From the cell containing the given text, extract its center point as (x, y) coordinate. 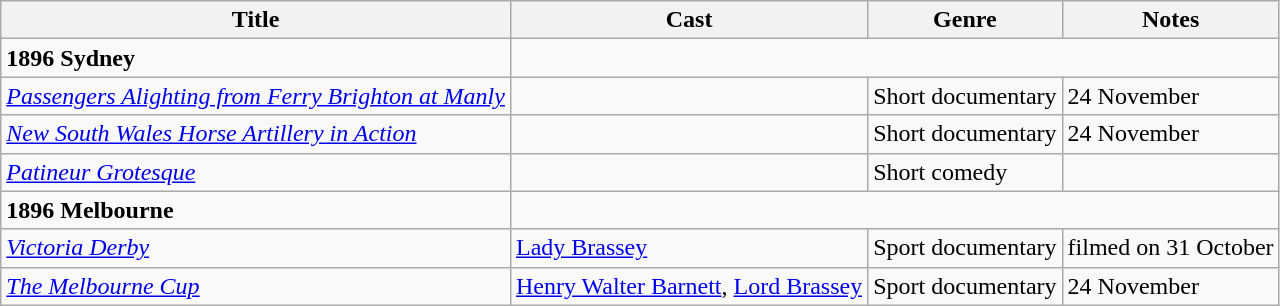
Genre (965, 20)
Passengers Alighting from Ferry Brighton at Manly (256, 96)
Notes (1170, 20)
1896 Melbourne (256, 210)
Cast (688, 20)
Short comedy (965, 172)
Title (256, 20)
Henry Walter Barnett, Lord Brassey (688, 286)
1896 Sydney (256, 58)
New South Wales Horse Artillery in Action (256, 134)
The Melbourne Cup (256, 286)
filmed on 31 October (1170, 248)
Lady Brassey (688, 248)
Victoria Derby (256, 248)
Patineur Grotesque (256, 172)
